Search for the cell housing the specified text and yield its (x, y) center coordinate. 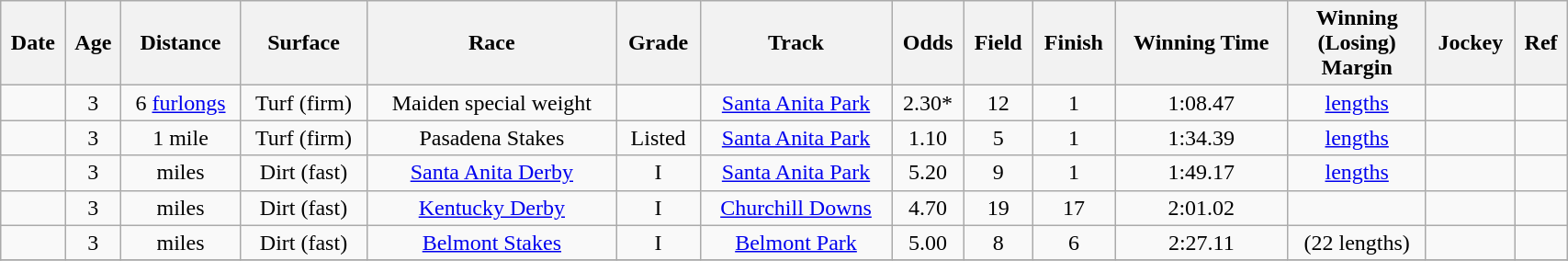
Winning Time (1201, 43)
5 (998, 138)
6 (1073, 243)
1 mile (181, 138)
Belmont Stakes (492, 243)
17 (1073, 208)
Date (33, 43)
Maiden special weight (492, 103)
Pasadena Stakes (492, 138)
Belmont Park (795, 243)
2:01.02 (1201, 208)
Winning(Losing)Margin (1357, 43)
Age (94, 43)
Kentucky Derby (492, 208)
5.20 (928, 173)
4.70 (928, 208)
6 furlongs (181, 103)
8 (998, 243)
Santa Anita Derby (492, 173)
9 (998, 173)
Track (795, 43)
Odds (928, 43)
1.10 (928, 138)
Race (492, 43)
Finish (1073, 43)
2:27.11 (1201, 243)
1:49.17 (1201, 173)
5.00 (928, 243)
2.30* (928, 103)
Distance (181, 43)
Grade (658, 43)
Field (998, 43)
12 (998, 103)
Listed (658, 138)
Churchill Downs (795, 208)
Ref (1541, 43)
(22 lengths) (1357, 243)
19 (998, 208)
Jockey (1470, 43)
Surface (303, 43)
1:34.39 (1201, 138)
1:08.47 (1201, 103)
